For the text-containing cell, return its midpoint in (X, Y) coordinate format. 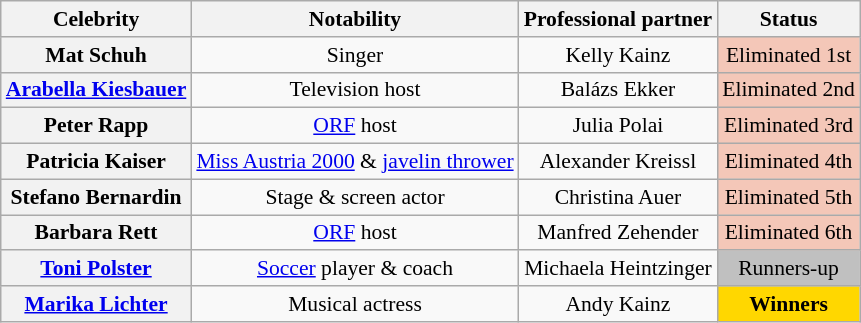
Eliminated 3rd (788, 126)
Musical actress (354, 304)
Marika Lichter (96, 304)
Singer (354, 55)
Celebrity (96, 19)
Status (788, 19)
Arabella Kiesbauer (96, 90)
Andy Kainz (618, 304)
Peter Rapp (96, 126)
Miss Austria 2000 & javelin thrower (354, 162)
Christina Auer (618, 197)
Television host (354, 90)
Michaela Heintzinger (618, 269)
Manfred Zehender (618, 233)
Notability (354, 19)
Patricia Kaiser (96, 162)
Alexander Kreissl (618, 162)
Eliminated 6th (788, 233)
Runners-up (788, 269)
Julia Polai (618, 126)
Barbara Rett (96, 233)
Balázs Ekker (618, 90)
Mat Schuh (96, 55)
Eliminated 5th (788, 197)
Eliminated 2nd (788, 90)
Eliminated 1st (788, 55)
Stefano Bernardin (96, 197)
Professional partner (618, 19)
Stage & screen actor (354, 197)
Toni Polster (96, 269)
Kelly Kainz (618, 55)
Winners (788, 304)
Eliminated 4th (788, 162)
Soccer player & coach (354, 269)
